From the cell containing the given text, extract its center point as (x, y) coordinate. 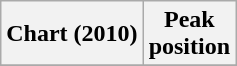
Peakposition (189, 34)
Chart (2010) (72, 34)
